For the text-containing cell, return its midpoint in (x, y) coordinate format. 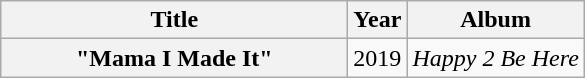
2019 (378, 58)
Happy 2 Be Here (496, 58)
"Mama I Made It" (174, 58)
Album (496, 20)
Year (378, 20)
Title (174, 20)
